For the text-containing cell, return its midpoint in (X, Y) coordinate format. 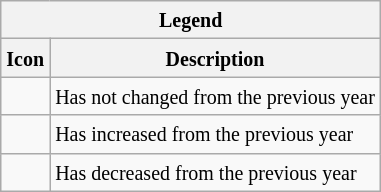
Has increased from the previous year (216, 134)
Icon (26, 58)
Description (216, 58)
Has decreased from the previous year (216, 172)
Has not changed from the previous year (216, 96)
Legend (191, 20)
